From the cell containing the given text, extract its center point as (X, Y) coordinate. 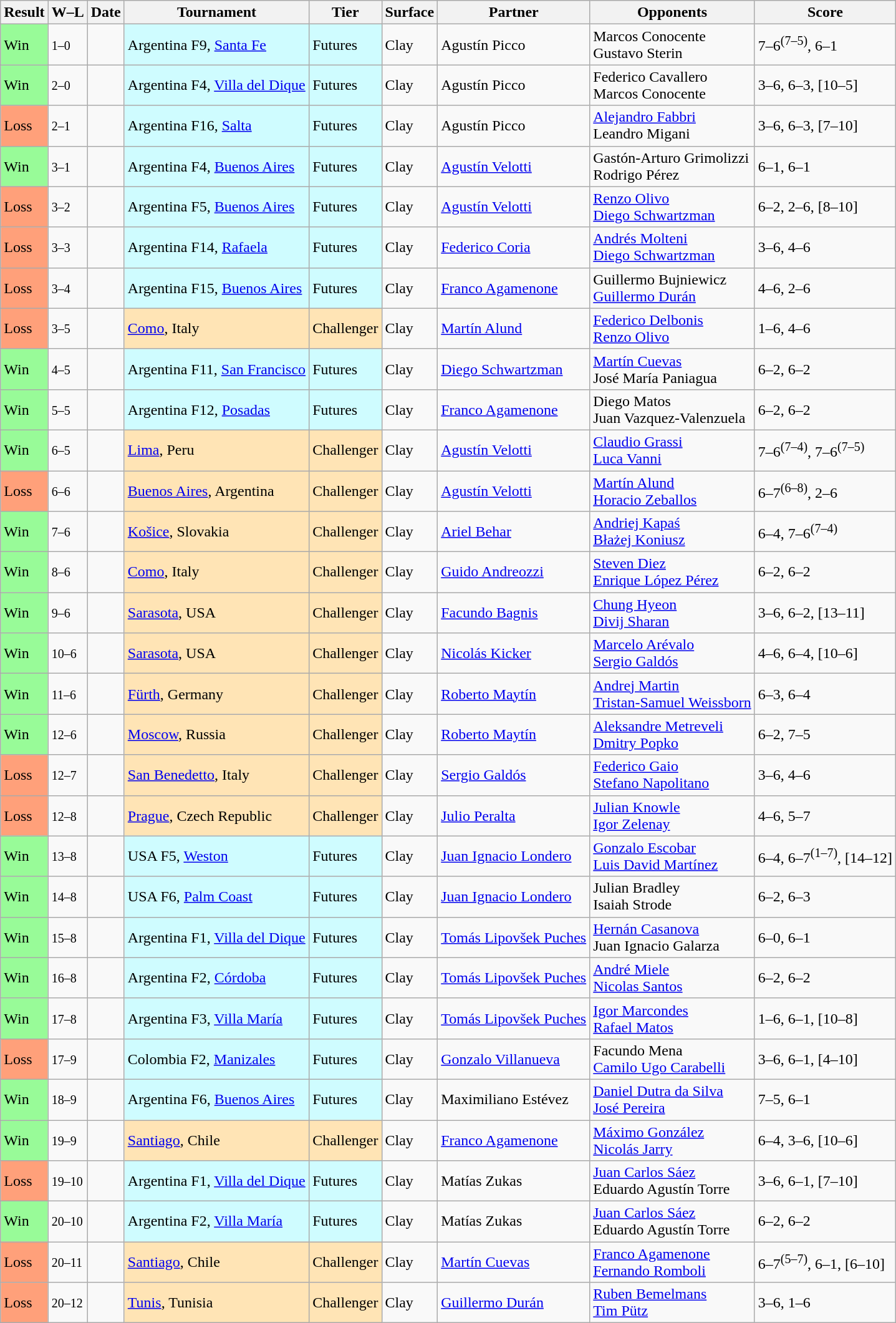
Argentina F4, Buenos Aires (216, 166)
Argentina F6, Buenos Aires (216, 1099)
4–6, 2–6 (825, 288)
3–3 (67, 247)
Facundo Mena Camilo Ugo Carabelli (672, 1059)
8–6 (67, 573)
Facundo Bagnis (514, 613)
Gastón-Arturo Grimolizzi Rodrigo Pérez (672, 166)
Argentina F2, Villa María (216, 1221)
Ruben Bemelmans Tim Pütz (672, 1302)
Martín Alund (514, 328)
20–11 (67, 1262)
20–12 (67, 1302)
6–2, 6–3 (825, 897)
Andrej Martin Tristan-Samuel Weissborn (672, 694)
Federico Cavallero Marcos Conocente (672, 85)
Guido Andreozzi (514, 573)
Renzo Olivo Diego Schwartzman (672, 207)
Tunis, Tunisia (216, 1302)
Košice, Slovakia (216, 531)
Maximiliano Estévez (514, 1099)
Máximo González Nicolás Jarry (672, 1140)
6–7(5–7), 6–1, [6–10] (825, 1262)
Date (106, 12)
16–8 (67, 978)
Igor Marcondes Rafael Matos (672, 1018)
Fürth, Germany (216, 694)
6–4, 7–6(7–4) (825, 531)
Guillermo Durán (514, 1302)
Martín Cuevas José María Paniagua (672, 369)
6–6 (67, 490)
1–6, 4–6 (825, 328)
Lima, Peru (216, 450)
4–6, 5–7 (825, 816)
6–3, 6–4 (825, 694)
6–4, 6–7(1–7), [14–12] (825, 856)
3–6, 6–3, [7–10] (825, 126)
6–2, 7–5 (825, 735)
2–1 (67, 126)
3–6, 1–6 (825, 1302)
Federico Delbonis Renzo Olivo (672, 328)
USA F6, Palm Coast (216, 897)
Argentina F4, Villa del Dique (216, 85)
Federico Gaio Stefano Napolitano (672, 775)
Tournament (216, 12)
André Miele Nicolas Santos (672, 978)
Julian Knowle Igor Zelenay (672, 816)
1–6, 6–1, [10–8] (825, 1018)
10–6 (67, 654)
Sergio Galdós (514, 775)
Argentina F9, Santa Fe (216, 45)
Argentina F2, Córdoba (216, 978)
Partner (514, 12)
7–6(7–5), 6–1 (825, 45)
Julian Bradley Isaiah Strode (672, 897)
6–7(6–8), 2–6 (825, 490)
Argentina F15, Buenos Aires (216, 288)
Aleksandre Metreveli Dmitry Popko (672, 735)
3–6, 6–3, [10–5] (825, 85)
Julio Peralta (514, 816)
Score (825, 12)
Result (24, 12)
9–6 (67, 613)
6–5 (67, 450)
20–10 (67, 1221)
15–8 (67, 937)
7–5, 6–1 (825, 1099)
6–1, 6–1 (825, 166)
14–8 (67, 897)
12–8 (67, 816)
Marcos Conocente Gustavo Sterin (672, 45)
6–0, 6–1 (825, 937)
3–5 (67, 328)
Diego Matos Juan Vazquez-Valenzuela (672, 409)
3–1 (67, 166)
18–9 (67, 1099)
Gonzalo Villanueva (514, 1059)
4–6, 6–4, [10–6] (825, 654)
Guillermo Bujniewicz Guillermo Durán (672, 288)
Opponents (672, 12)
Nicolás Kicker (514, 654)
Gonzalo Escobar Luis David Martínez (672, 856)
Diego Schwartzman (514, 369)
Argentina F5, Buenos Aires (216, 207)
19–9 (67, 1140)
Alejandro Fabbri Leandro Migani (672, 126)
13–8 (67, 856)
17–8 (67, 1018)
Franco Agamenone Fernando Romboli (672, 1262)
Colombia F2, Manizales (216, 1059)
Martín Cuevas (514, 1262)
San Benedetto, Italy (216, 775)
Argentina F12, Posadas (216, 409)
Tier (345, 12)
3–2 (67, 207)
W–L (67, 12)
19–10 (67, 1181)
4–5 (67, 369)
2–0 (67, 85)
Surface (410, 12)
6–4, 3–6, [10–6] (825, 1140)
7–6(7–4), 7–6(7–5) (825, 450)
Marcelo Arévalo Sergio Galdós (672, 654)
Andriej Kapaś Błażej Koniusz (672, 531)
1–0 (67, 45)
Argentina F14, Rafaela (216, 247)
3–4 (67, 288)
Daniel Dutra da Silva José Pereira (672, 1099)
Andrés Molteni Diego Schwartzman (672, 247)
Hernán Casanova Juan Ignacio Galarza (672, 937)
3–6, 6–1, [7–10] (825, 1181)
12–7 (67, 775)
Claudio Grassi Luca Vanni (672, 450)
17–9 (67, 1059)
Prague, Czech Republic (216, 816)
5–5 (67, 409)
Martín Alund Horacio Zeballos (672, 490)
11–6 (67, 694)
Moscow, Russia (216, 735)
Argentina F3, Villa María (216, 1018)
12–6 (67, 735)
Buenos Aires, Argentina (216, 490)
3–6, 6–1, [4–10] (825, 1059)
USA F5, Weston (216, 856)
Argentina F11, San Francisco (216, 369)
Federico Coria (514, 247)
6–2, 2–6, [8–10] (825, 207)
Steven Diez Enrique López Pérez (672, 573)
Chung Hyeon Divij Sharan (672, 613)
7–6 (67, 531)
Argentina F16, Salta (216, 126)
3–6, 6–2, [13–11] (825, 613)
Ariel Behar (514, 531)
